Determine the [X, Y] coordinate at the center of the cell enclosing the given text.  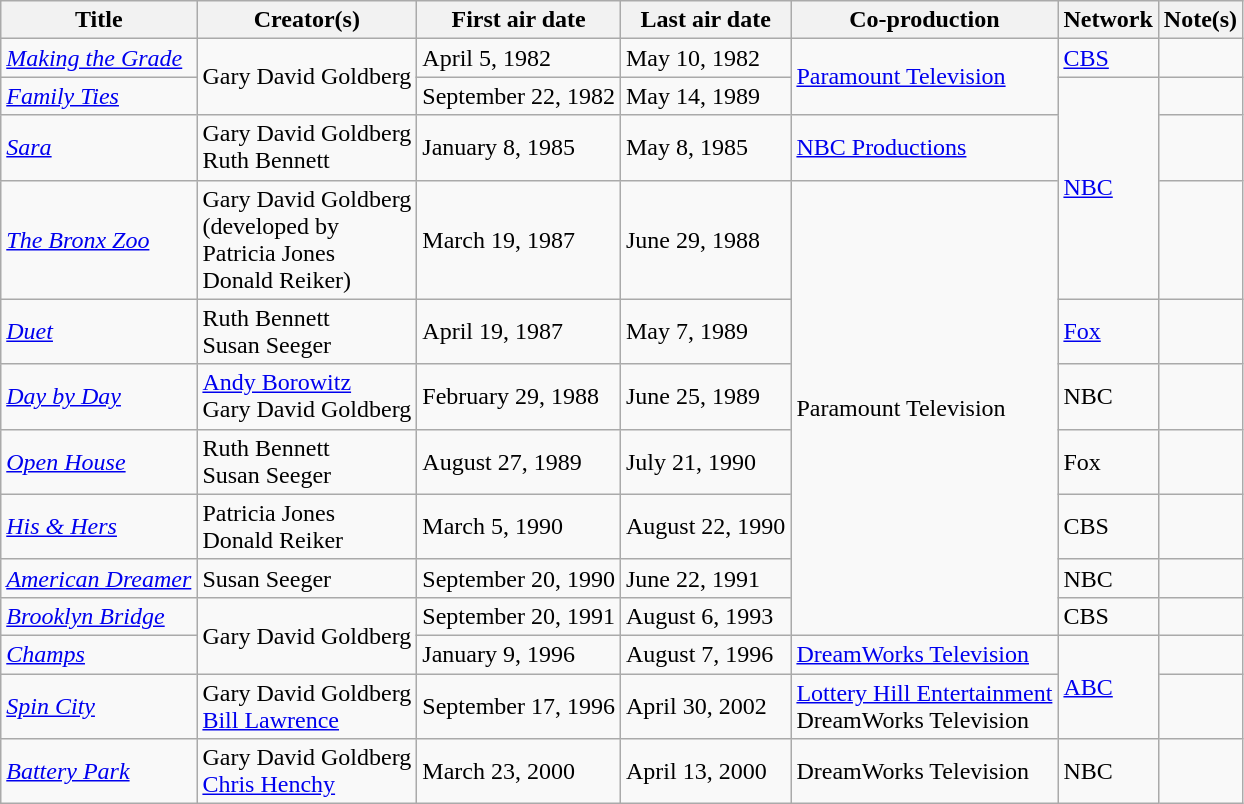
January 9, 1996 [519, 654]
His & Hers [99, 526]
June 22, 1991 [705, 578]
NBC Productions [924, 148]
July 21, 1990 [705, 462]
Family Ties [99, 96]
Co-production [924, 20]
American Dreamer [99, 578]
Lottery Hill EntertainmentDreamWorks Television [924, 706]
Day by Day [99, 396]
Duet [99, 332]
March 19, 1987 [519, 240]
Last air date [705, 20]
First air date [519, 20]
April 30, 2002 [705, 706]
June 25, 1989 [705, 396]
Network [1108, 20]
May 14, 1989 [705, 96]
May 10, 1982 [705, 58]
Gary David GoldbergBill Lawrence [307, 706]
Champs [99, 654]
Gary David GoldbergChris Henchy [307, 772]
September 20, 1991 [519, 616]
Gary David Goldberg(developed byPatricia JonesDonald Reiker) [307, 240]
September 17, 1996 [519, 706]
Spin City [99, 706]
Open House [99, 462]
September 20, 1990 [519, 578]
May 7, 1989 [705, 332]
January 8, 1985 [519, 148]
April 5, 1982 [519, 58]
April 19, 1987 [519, 332]
Andy BorowitzGary David Goldberg [307, 396]
August 27, 1989 [519, 462]
Brooklyn Bridge [99, 616]
May 8, 1985 [705, 148]
Susan Seeger [307, 578]
June 29, 1988 [705, 240]
February 29, 1988 [519, 396]
Title [99, 20]
The Bronx Zoo [99, 240]
Making the Grade [99, 58]
April 13, 2000 [705, 772]
August 22, 1990 [705, 526]
September 22, 1982 [519, 96]
March 23, 2000 [519, 772]
Creator(s) [307, 20]
August 7, 1996 [705, 654]
August 6, 1993 [705, 616]
ABC [1108, 686]
Note(s) [1200, 20]
Battery Park [99, 772]
Gary David GoldbergRuth Bennett [307, 148]
Sara [99, 148]
March 5, 1990 [519, 526]
Patricia JonesDonald Reiker [307, 526]
